From the cell containing the given text, extract its center point as (x, y) coordinate. 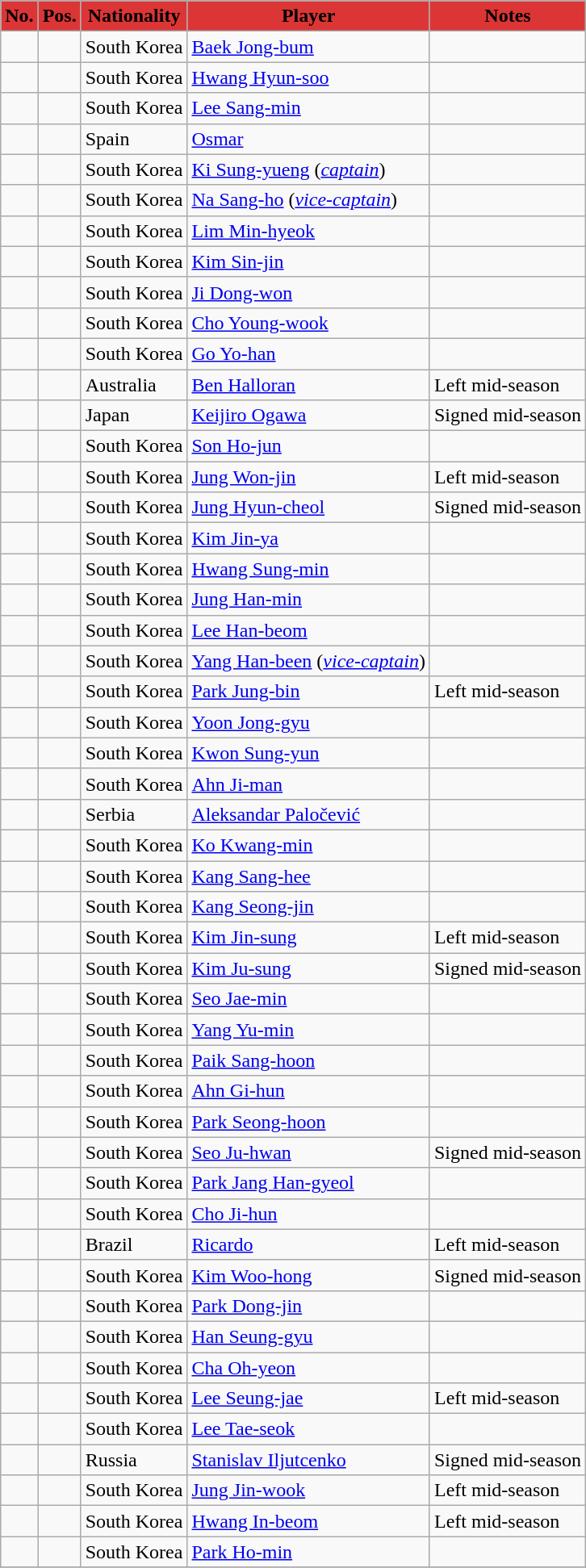
Ahn Gi-hun (308, 1091)
Ben Halloran (308, 385)
Cho Young-wook (308, 323)
Hwang In-beom (308, 1521)
Jung Han-min (308, 600)
Russia (134, 1460)
Park Ho-min (308, 1552)
Ko Kwang-min (308, 845)
Aleksandar Paločević (308, 814)
Jung Hyun-cheol (308, 508)
Kim Sin-jin (308, 261)
Kim Ju-sung (308, 968)
Keijiro Ogawa (308, 416)
Ki Sung-yueng (captain) (308, 169)
Yoon Jong-gyu (308, 722)
Paik Sang-hoon (308, 1060)
Hwang Hyun-soo (308, 77)
Osmar (308, 139)
Baek Jong-bum (308, 47)
Park Jang Han-gyeol (308, 1183)
Lee Sang-min (308, 108)
Kim Jin-sung (308, 938)
Jung Jin-wook (308, 1491)
Japan (134, 416)
Ahn Ji-man (308, 784)
Ricardo (308, 1244)
Lim Min-hyeok (308, 231)
Seo Jae-min (308, 999)
Park Jung-bin (308, 692)
Stanislav Iljutcenko (308, 1460)
Kim Woo-hong (308, 1275)
Cha Oh-yeon (308, 1368)
Yang Yu-min (308, 1030)
Park Dong-jin (308, 1306)
Pos. (60, 16)
Kim Jin-ya (308, 538)
Jung Won-jin (308, 477)
Spain (134, 139)
Yang Han-been (vice-captain) (308, 661)
Lee Tae-seok (308, 1429)
Lee Han-beom (308, 630)
Ji Dong-won (308, 292)
Cho Ji-hun (308, 1214)
Serbia (134, 814)
Nationality (134, 16)
Na Sang-ho (vice-captain) (308, 200)
Brazil (134, 1244)
Son Ho-jun (308, 446)
Australia (134, 385)
Notes (507, 16)
Park Seong-hoon (308, 1122)
Player (308, 16)
Han Seung-gyu (308, 1336)
Go Yo-han (308, 353)
Kang Seong-jin (308, 907)
Kwon Sung-yun (308, 753)
Kang Sang-hee (308, 876)
Seo Ju-hwan (308, 1152)
Hwang Sung-min (308, 569)
Lee Seung-jae (308, 1399)
No. (19, 16)
